Capture the cell that displays the provided text and extract its (x, y) central coordinate. 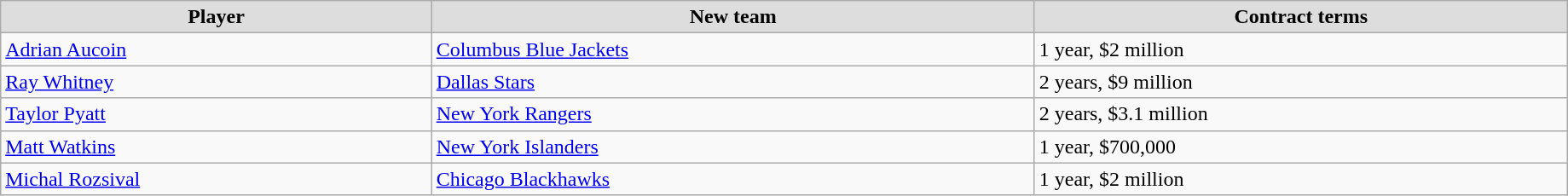
Dallas Stars (733, 82)
Columbus Blue Jackets (733, 49)
Ray Whitney (217, 82)
New team (733, 17)
Contract terms (1301, 17)
New York Islanders (733, 147)
Player (217, 17)
New York Rangers (733, 114)
Chicago Blackhawks (733, 179)
Adrian Aucoin (217, 49)
1 year, $700,000 (1301, 147)
Michal Rozsival (217, 179)
Taylor Pyatt (217, 114)
2 years, $3.1 million (1301, 114)
Matt Watkins (217, 147)
2 years, $9 million (1301, 82)
